Identify which cell holds the provided text, then report its [x, y] central coordinate. 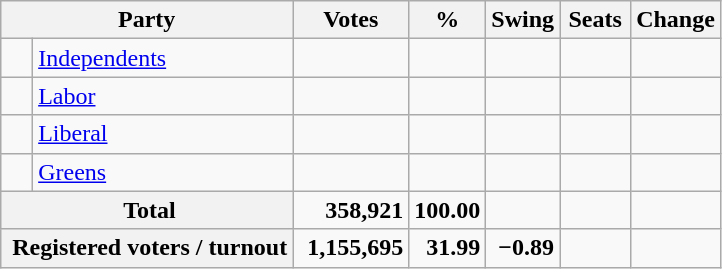
Change [676, 20]
31.99 [448, 248]
% [448, 20]
100.00 [448, 210]
Votes [351, 20]
Seats [596, 20]
Liberal [163, 134]
Labor [163, 96]
358,921 [351, 210]
−0.89 [523, 248]
Independents [163, 58]
Total [147, 210]
Swing [523, 20]
Party [147, 20]
1,155,695 [351, 248]
Registered voters / turnout [147, 248]
Greens [163, 172]
